Provide the (X, Y) coordinate of the cell's center where the given text is located.  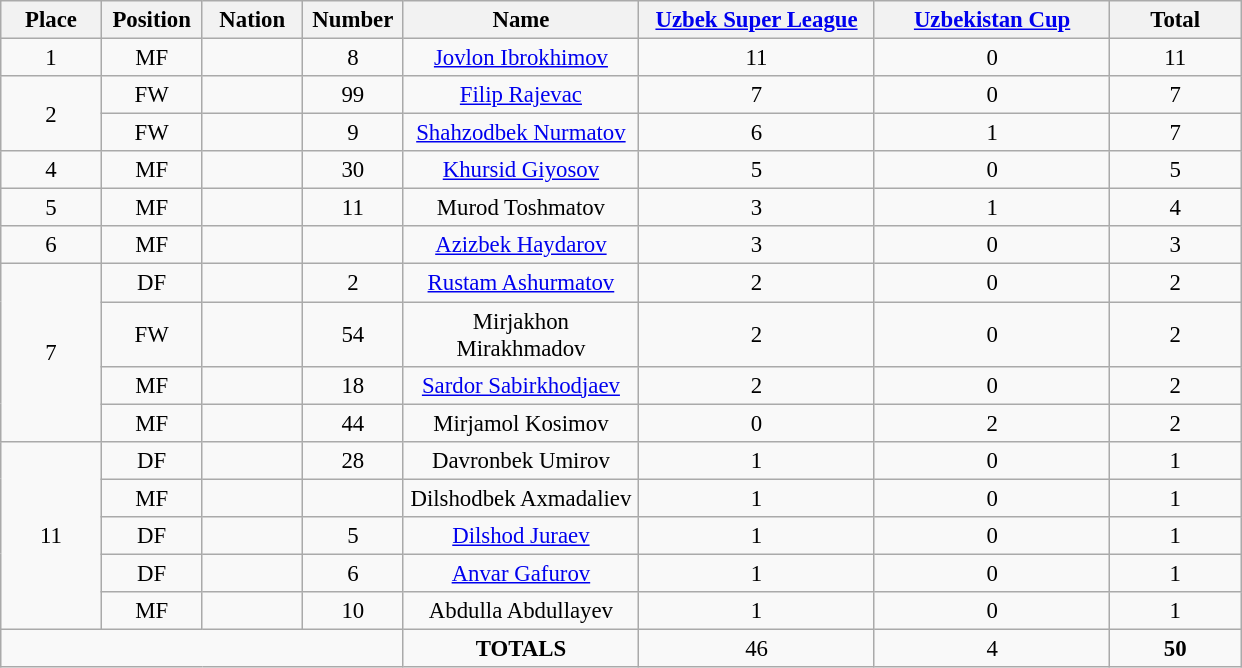
18 (354, 385)
Shahzodbek Nurmatov (521, 133)
Filip Rajevac (521, 95)
Khursid Giyosov (521, 170)
Dilshod Juraev (521, 536)
Mirjamol Kosimov (521, 423)
54 (354, 334)
8 (354, 58)
Name (521, 20)
30 (354, 170)
Rustam Ashurmatov (521, 283)
Sardor Sabirkhodjaev (521, 385)
Position (152, 20)
Uzbek Super League (757, 20)
TOTALS (521, 648)
99 (354, 95)
46 (757, 648)
Number (354, 20)
Dilshodbek Axmadaliev (521, 498)
Davronbek Umirov (521, 460)
10 (354, 611)
28 (354, 460)
50 (1176, 648)
Jovlon Ibrokhimov (521, 58)
Anvar Gafurov (521, 573)
Total (1176, 20)
Uzbekistan Cup (992, 20)
Nation (252, 20)
Abdulla Abdullayev (521, 611)
9 (354, 133)
Azizbek Haydarov (521, 245)
44 (354, 423)
Place (52, 20)
Murod Toshmatov (521, 208)
Mirjakhon Mirakhmadov (521, 334)
